Extract the (X, Y) coordinate from the center of the cell holding the provided text.  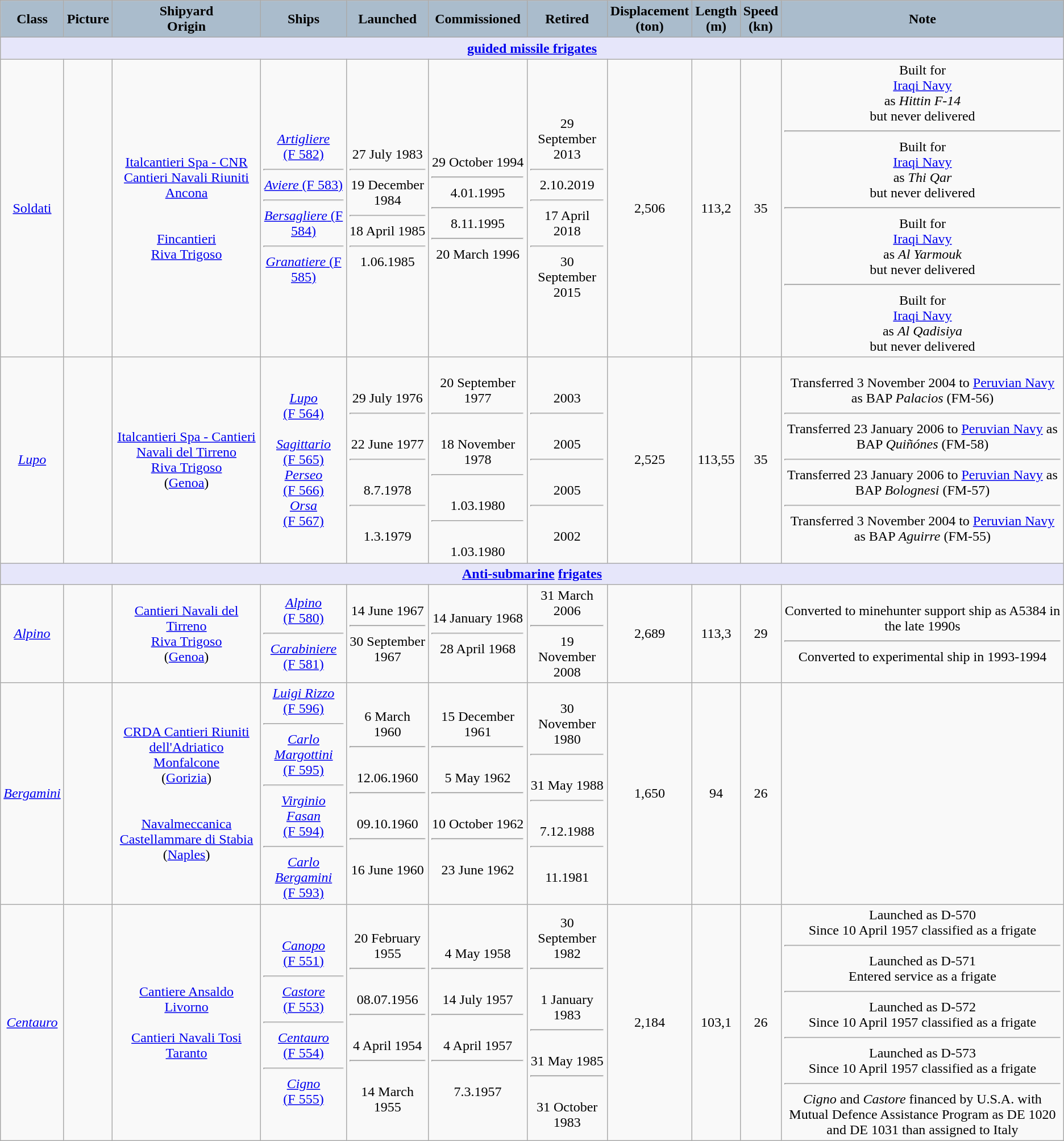
103,1 (716, 1022)
20 September 197718 November 19781.03.19801.03.1980 (477, 460)
29 July 197622 June 19778.7.19781.3.1979 (387, 460)
Length(m) (716, 19)
Note (923, 19)
27 July 198319 December 198418 April 19851.06.1985 (387, 208)
Italcantieri Spa - CNR Cantieri Navali RiunitiAnconaFincantieriRiva Trigoso (186, 208)
Cantiere AnsaldoLivornoCantieri Navali TosiTaranto (186, 1022)
29 (760, 633)
Bergamini (32, 794)
113,2 (716, 208)
94 (716, 794)
2,184 (650, 1022)
Converted to minehunter support ship as A5384 in the late 1990sConverted to experimental ship in 1993-1994 (923, 633)
2,689 (650, 633)
Anti-submarine frigates (532, 574)
ShipyardOrigin (186, 19)
2,506 (650, 208)
guided missile frigates (532, 48)
Class (32, 19)
20 February 195508.07.19564 April 195414 March 1955 (387, 1022)
Ships (304, 19)
Soldati (32, 208)
Commissioned (477, 19)
Cantieri Navali del TirrenoRiva Trigoso(Genoa) (186, 633)
Lupo (32, 460)
CRDA Cantieri Riuniti dell'AdriaticoMonfalcone(Gorizia)NavalmeccanicaCastellammare di Stabia(Naples) (186, 794)
30 September 19821 January 198331 May 198531 October 1983 (567, 1022)
14 January 196828 April 1968 (477, 633)
2003200520052002 (567, 460)
113,3 (716, 633)
Italcantieri Spa - Cantieri Navali del TirrenoRiva Trigoso(Genoa) (186, 460)
Alpino (32, 633)
Picture (88, 19)
Luigi Rizzo(F 596)Carlo Margottini(F 595)Virginio Fasan(F 594)Carlo Bergamini(F 593) (304, 794)
1,650 (650, 794)
29 September 20132.10.201917 April 201830 September 2015 (567, 208)
2,525 (650, 460)
Alpino(F 580)Carabiniere(F 581) (304, 633)
30 November 198031 May 19887.12.198811.1981 (567, 794)
14 June 196730 September 1967 (387, 633)
31 March 200619 November 2008 (567, 633)
Canopo(F 551)Castore(F 553)Centauro(F 554)Cigno(F 555) (304, 1022)
6 March 196012.06.196009.10.196016 June 1960 (387, 794)
Centauro (32, 1022)
113,55 (716, 460)
15 December 19615 May 196210 October 196223 June 1962 (477, 794)
Displacement(ton) (650, 19)
Launched (387, 19)
29 October 19944.01.19958.11.199520 March 1996 (477, 208)
Artigliere(F 582)Aviere (F 583)Bersagliere (F 584)Granatiere (F 585) (304, 208)
4 May 195814 July 19574 April 19577.3.1957 (477, 1022)
Lupo(F 564)Sagittario(F 565)Perseo(F 566)Orsa(F 567) (304, 460)
Speed(kn) (760, 19)
Retired (567, 19)
